Scan for the cell matching the given text and deliver its [X, Y] coordinate at center. 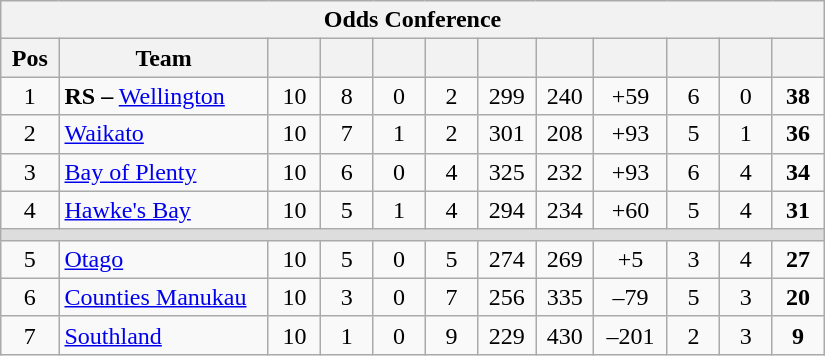
Southland [164, 335]
430 [565, 335]
–79 [630, 297]
Bay of Plenty [164, 172]
294 [507, 210]
RS – Wellington [164, 96]
Waikato [164, 134]
+60 [630, 210]
240 [565, 96]
Pos [30, 58]
–201 [630, 335]
36 [798, 134]
Team [164, 58]
+5 [630, 259]
Counties Manukau [164, 297]
234 [565, 210]
38 [798, 96]
Odds Conference [413, 20]
31 [798, 210]
229 [507, 335]
232 [565, 172]
+59 [630, 96]
27 [798, 259]
256 [507, 297]
208 [565, 134]
34 [798, 172]
325 [507, 172]
20 [798, 297]
Otago [164, 259]
299 [507, 96]
274 [507, 259]
335 [565, 297]
301 [507, 134]
8 [347, 96]
Hawke's Bay [164, 210]
269 [565, 259]
